Determine the (X, Y) coordinate at the center of the cell enclosing the given text.  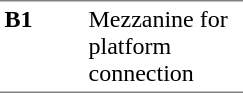
Mezzanine for platform connection (164, 46)
B1 (42, 46)
